Identify which cell holds the provided text, then report its [X, Y] central coordinate. 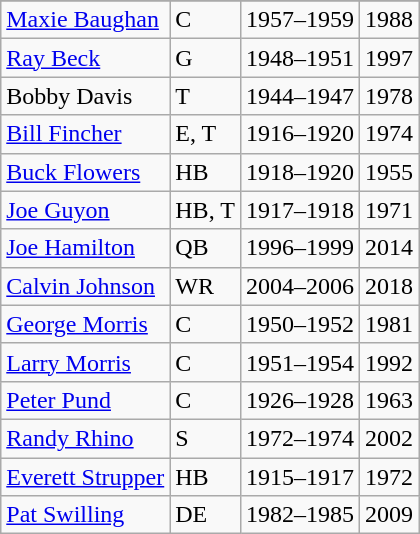
1972–1974 [300, 438]
2014 [388, 248]
E, T [206, 134]
George Morris [86, 324]
1974 [388, 134]
Pat Swilling [86, 515]
Everett Strupper [86, 477]
Randy Rhino [86, 438]
T [206, 96]
1972 [388, 477]
1982–1985 [300, 515]
2002 [388, 438]
Ray Beck [86, 58]
QB [206, 248]
1951–1954 [300, 362]
1996–1999 [300, 248]
1918–1920 [300, 172]
Larry Morris [86, 362]
1944–1947 [300, 96]
1978 [388, 96]
Calvin Johnson [86, 286]
1971 [388, 210]
DE [206, 515]
Peter Pund [86, 400]
1948–1951 [300, 58]
HB, T [206, 210]
WR [206, 286]
1957–1959 [300, 20]
1916–1920 [300, 134]
S [206, 438]
Buck Flowers [86, 172]
2004–2006 [300, 286]
Joe Hamilton [86, 248]
1926–1928 [300, 400]
2018 [388, 286]
Bill Fincher [86, 134]
1950–1952 [300, 324]
Joe Guyon [86, 210]
Bobby Davis [86, 96]
G [206, 58]
1963 [388, 400]
Maxie Baughan [86, 20]
1917–1918 [300, 210]
1915–1917 [300, 477]
2009 [388, 515]
1992 [388, 362]
1997 [388, 58]
1988 [388, 20]
1955 [388, 172]
1981 [388, 324]
